Extract the (X, Y) coordinate from the center of the cell holding the provided text.  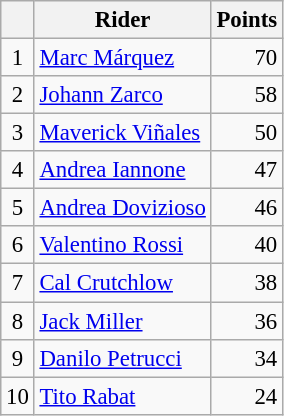
40 (246, 245)
34 (246, 358)
Johann Zarco (122, 95)
Marc Márquez (122, 58)
38 (246, 283)
8 (18, 321)
Danilo Petrucci (122, 358)
Andrea Dovizioso (122, 208)
7 (18, 283)
4 (18, 170)
6 (18, 245)
Cal Crutchlow (122, 283)
10 (18, 396)
36 (246, 321)
70 (246, 58)
58 (246, 95)
1 (18, 58)
Andrea Iannone (122, 170)
Tito Rabat (122, 396)
Points (246, 20)
5 (18, 208)
2 (18, 95)
47 (246, 170)
9 (18, 358)
Jack Miller (122, 321)
Maverick Viñales (122, 133)
50 (246, 133)
3 (18, 133)
24 (246, 396)
Rider (122, 20)
46 (246, 208)
Valentino Rossi (122, 245)
